For the text-containing cell, return its midpoint in [X, Y] coordinate format. 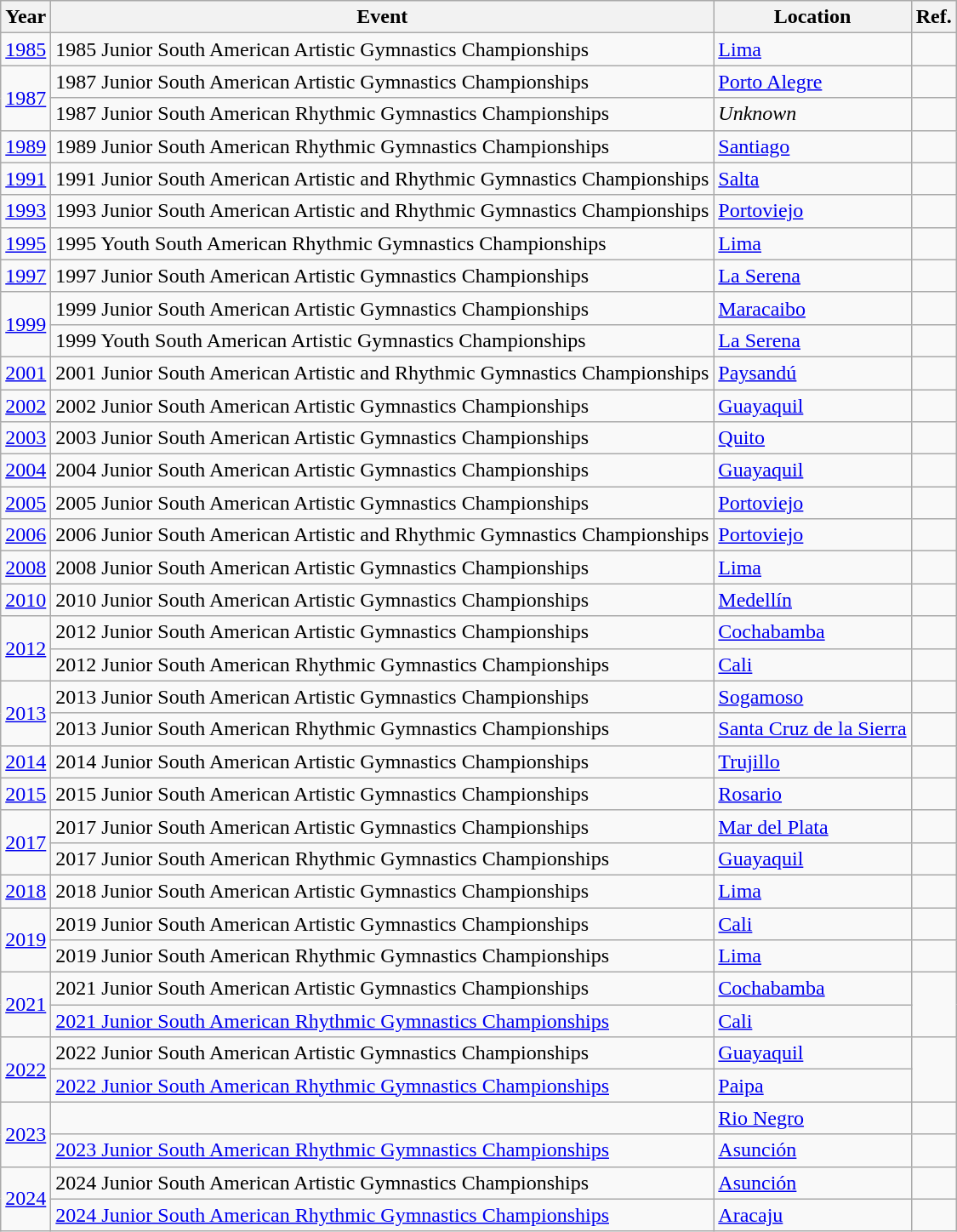
Trujillo [812, 761]
1991 [26, 179]
2022 [26, 1069]
2010 Junior South American Artistic Gymnastics Championships [383, 600]
2019 Junior South American Artistic Gymnastics Championships [383, 923]
2006 [26, 535]
2022 Junior South American Artistic Gymnastics Championships [383, 1053]
Paysandú [812, 373]
1989 [26, 146]
2005 Junior South American Artistic Gymnastics Championships [383, 503]
2019 Junior South American Rhythmic Gymnastics Championships [383, 956]
1993 [26, 211]
2001 Junior South American Artistic and Rhythmic Gymnastics Championships [383, 373]
Location [812, 17]
Paipa [812, 1086]
1993 Junior South American Artistic and Rhythmic Gymnastics Championships [383, 211]
2015 [26, 794]
2017 [26, 842]
2015 Junior South American Artistic Gymnastics Championships [383, 794]
Santiago [812, 146]
2002 [26, 406]
Rio Negro [812, 1118]
2013 Junior South American Rhythmic Gymnastics Championships [383, 729]
2003 Junior South American Artistic Gymnastics Championships [383, 438]
2018 Junior South American Artistic Gymnastics Championships [383, 891]
2008 Junior South American Artistic Gymnastics Championships [383, 568]
1985 Junior South American Artistic Gymnastics Championships [383, 49]
2014 Junior South American Artistic Gymnastics Championships [383, 761]
1985 [26, 49]
Maracaibo [812, 308]
1991 Junior South American Artistic and Rhythmic Gymnastics Championships [383, 179]
2012 [26, 648]
Salta [812, 179]
2012 Junior South American Artistic Gymnastics Championships [383, 632]
2010 [26, 600]
Unknown [812, 114]
Event [383, 17]
Santa Cruz de la Sierra [812, 729]
1989 Junior South American Rhythmic Gymnastics Championships [383, 146]
2005 [26, 503]
2019 [26, 939]
2018 [26, 891]
1987 [26, 98]
Porto Alegre [812, 82]
Quito [812, 438]
2006 Junior South American Artistic and Rhythmic Gymnastics Championships [383, 535]
Mar del Plata [812, 826]
1987 Junior South American Artistic Gymnastics Championships [383, 82]
2008 [26, 568]
2021 Junior South American Rhythmic Gymnastics Championships [383, 1021]
Ref. [934, 17]
1997 [26, 276]
2021 Junior South American Artistic Gymnastics Championships [383, 989]
1997 Junior South American Artistic Gymnastics Championships [383, 276]
2002 Junior South American Artistic Gymnastics Championships [383, 406]
2023 Junior South American Rhythmic Gymnastics Championships [383, 1150]
2012 Junior South American Rhythmic Gymnastics Championships [383, 664]
2001 [26, 373]
1999 Junior South American Artistic Gymnastics Championships [383, 308]
2013 Junior South American Artistic Gymnastics Championships [383, 697]
1987 Junior South American Rhythmic Gymnastics Championships [383, 114]
1999 [26, 324]
Year [26, 17]
2017 Junior South American Rhythmic Gymnastics Championships [383, 858]
2021 [26, 1005]
Sogamoso [812, 697]
1995 Youth South American Rhythmic Gymnastics Championships [383, 243]
2014 [26, 761]
1995 [26, 243]
2023 [26, 1134]
2024 Junior South American Artistic Gymnastics Championships [383, 1183]
2003 [26, 438]
Medellín [812, 600]
2004 Junior South American Artistic Gymnastics Championships [383, 471]
2024 [26, 1199]
2013 [26, 713]
1999 Youth South American Artistic Gymnastics Championships [383, 340]
2004 [26, 471]
Aracaju [812, 1215]
2017 Junior South American Artistic Gymnastics Championships [383, 826]
2022 Junior South American Rhythmic Gymnastics Championships [383, 1086]
Rosario [812, 794]
2024 Junior South American Rhythmic Gymnastics Championships [383, 1215]
